Search for the cell housing the specified text and yield its (X, Y) center coordinate. 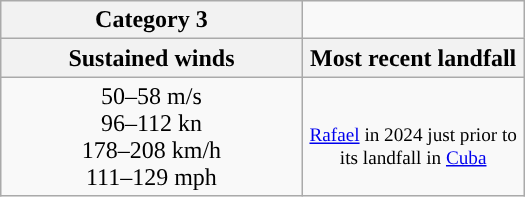
Most recent landfall (413, 58)
50–58 m/s96–112 kn178–208 km/h111–129 mph (152, 136)
Sustained winds (152, 58)
Category 3 (152, 20)
Rafael in 2024 just prior to its landfall in Cuba (413, 136)
